Search for the cell housing the specified text and yield its [X, Y] center coordinate. 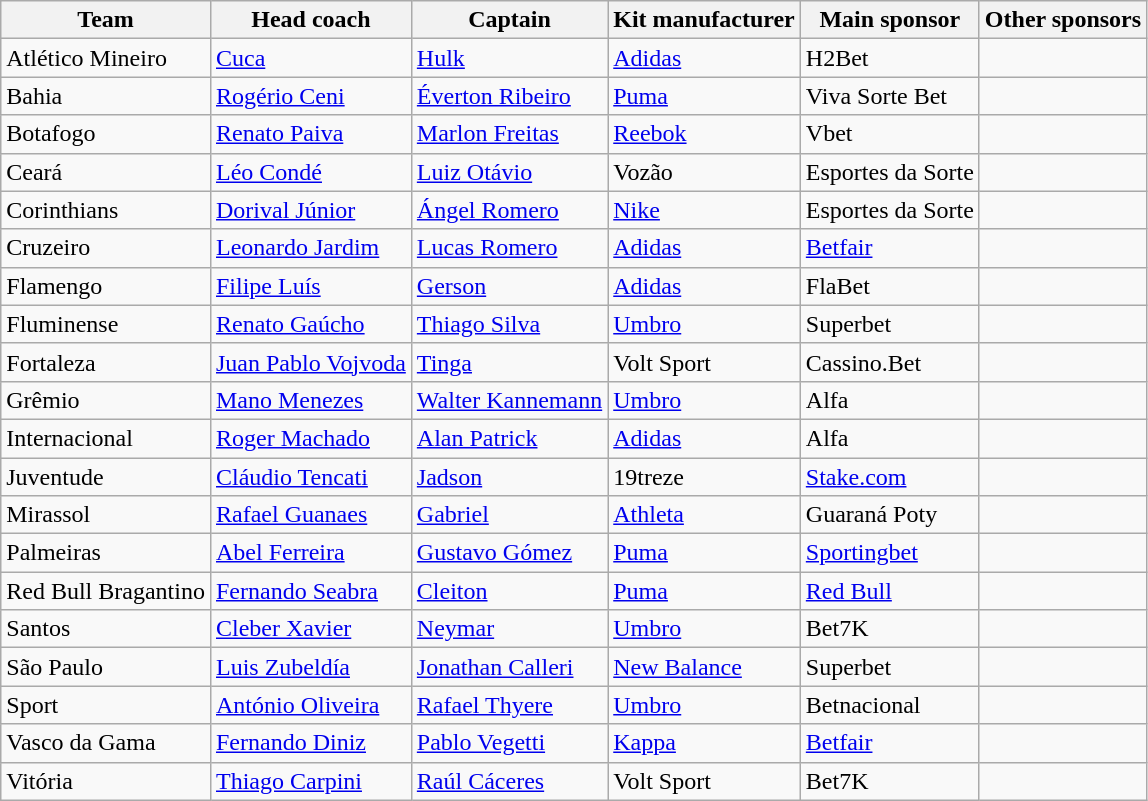
Rafael Thyere [509, 705]
Thiago Silva [509, 324]
Vbet [890, 134]
Sportingbet [890, 553]
Fernando Seabra [310, 591]
Jadson [509, 477]
Palmeiras [106, 553]
Mirassol [106, 515]
Abel Ferreira [310, 553]
Luiz Otávio [509, 172]
Betnacional [890, 705]
Gustavo Gómez [509, 553]
Red Bull Bragantino [106, 591]
Roger Machado [310, 438]
Botafogo [106, 134]
São Paulo [106, 667]
Rafael Guanaes [310, 515]
Red Bull [890, 591]
Ángel Romero [509, 210]
Stake.com [890, 477]
Head coach [310, 20]
Walter Kannemann [509, 400]
Viva Sorte Bet [890, 96]
Cleiton [509, 591]
Luis Zubeldía [310, 667]
Cleber Xavier [310, 629]
Mano Menezes [310, 400]
Guaraná Poty [890, 515]
Tinga [509, 362]
Sport [106, 705]
Pablo Vegetti [509, 743]
Renato Paiva [310, 134]
Renato Gaúcho [310, 324]
Fluminense [106, 324]
Alan Patrick [509, 438]
Internacional [106, 438]
Fernando Diniz [310, 743]
H2Bet [890, 58]
Santos [106, 629]
Marlon Freitas [509, 134]
Cuca [310, 58]
António Oliveira [310, 705]
Leonardo Jardim [310, 248]
Hulk [509, 58]
Atlético Mineiro [106, 58]
Éverton Ribeiro [509, 96]
Lucas Romero [509, 248]
Kit manufacturer [704, 20]
Gabriel [509, 515]
Cláudio Tencati [310, 477]
Vitória [106, 781]
Kappa [704, 743]
Other sponsors [1062, 20]
Captain [509, 20]
Gerson [509, 286]
Ceará [106, 172]
Cruzeiro [106, 248]
Flamengo [106, 286]
Grêmio [106, 400]
Juventude [106, 477]
Rogério Ceni [310, 96]
Dorival Júnior [310, 210]
Juan Pablo Vojvoda [310, 362]
Fortaleza [106, 362]
Reebok [704, 134]
Vozão [704, 172]
New Balance [704, 667]
Vasco da Gama [106, 743]
Thiago Carpini [310, 781]
Neymar [509, 629]
Cassino.Bet [890, 362]
Léo Condé [310, 172]
Bahia [106, 96]
Athleta [704, 515]
Jonathan Calleri [509, 667]
Nike [704, 210]
FlaBet [890, 286]
Filipe Luís [310, 286]
19treze [704, 477]
Raúl Cáceres [509, 781]
Main sponsor [890, 20]
Corinthians [106, 210]
Team [106, 20]
